Search for the cell housing the specified text and yield its [x, y] center coordinate. 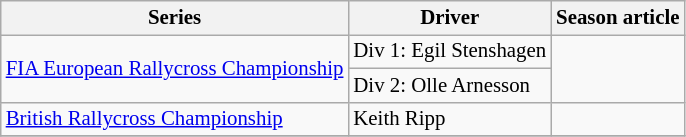
Div 1: Egil Stenshagen [450, 51]
Keith Ripp [450, 119]
Div 2: Olle Arnesson [450, 85]
Series [175, 18]
FIA European Rallycross Championship [175, 68]
Driver [450, 18]
British Rallycross Championship [175, 119]
Season article [618, 18]
